Determine the (X, Y) coordinate at the center of the cell enclosing the given text.  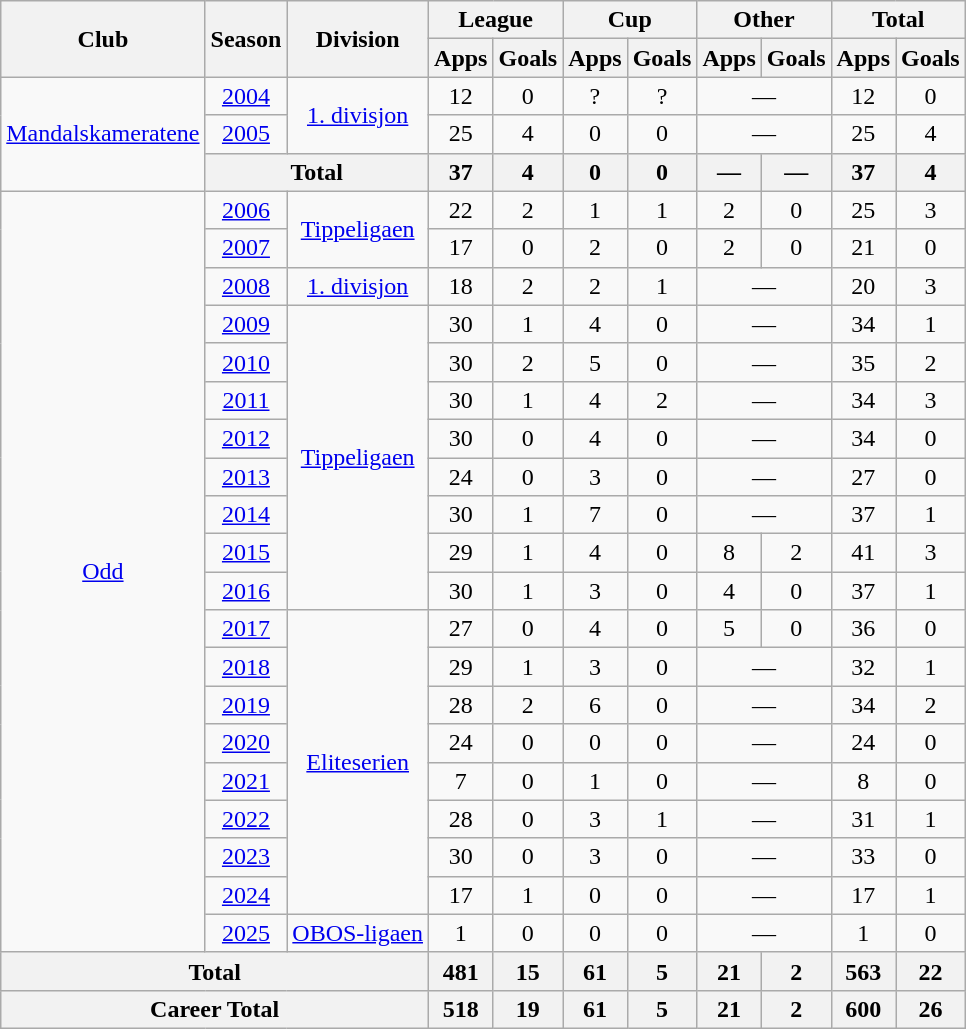
2012 (246, 438)
15 (528, 971)
20 (863, 286)
Odd (103, 572)
2018 (246, 667)
26 (931, 1009)
481 (461, 971)
Other (764, 20)
Division (358, 39)
18 (461, 286)
36 (863, 629)
2014 (246, 515)
563 (863, 971)
2021 (246, 781)
518 (461, 1009)
2008 (246, 286)
2006 (246, 210)
2010 (246, 362)
2004 (246, 96)
32 (863, 667)
2013 (246, 477)
2020 (246, 743)
2024 (246, 895)
2015 (246, 553)
2022 (246, 819)
2025 (246, 933)
2007 (246, 248)
Career Total (215, 1009)
41 (863, 553)
Eliteserien (358, 762)
31 (863, 819)
19 (528, 1009)
League (496, 20)
2023 (246, 857)
2009 (246, 324)
6 (595, 705)
2011 (246, 400)
2019 (246, 705)
Club (103, 39)
Cup (630, 20)
2005 (246, 134)
35 (863, 362)
OBOS-ligaen (358, 933)
2017 (246, 629)
2016 (246, 591)
33 (863, 857)
600 (863, 1009)
Mandalskameratene (103, 134)
Season (246, 39)
